Scan for the cell matching the given text and deliver its [X, Y] coordinate at center. 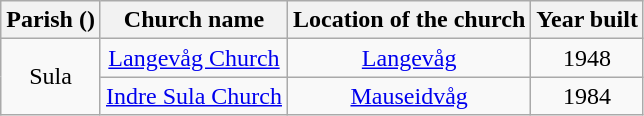
1984 [588, 96]
1948 [588, 58]
Langevåg [410, 58]
Sula [51, 77]
Mauseidvåg [410, 96]
Langevåg Church [194, 58]
Year built [588, 20]
Parish () [51, 20]
Location of the church [410, 20]
Church name [194, 20]
Indre Sula Church [194, 96]
